Return [x, y] of the center of cell containing provided text 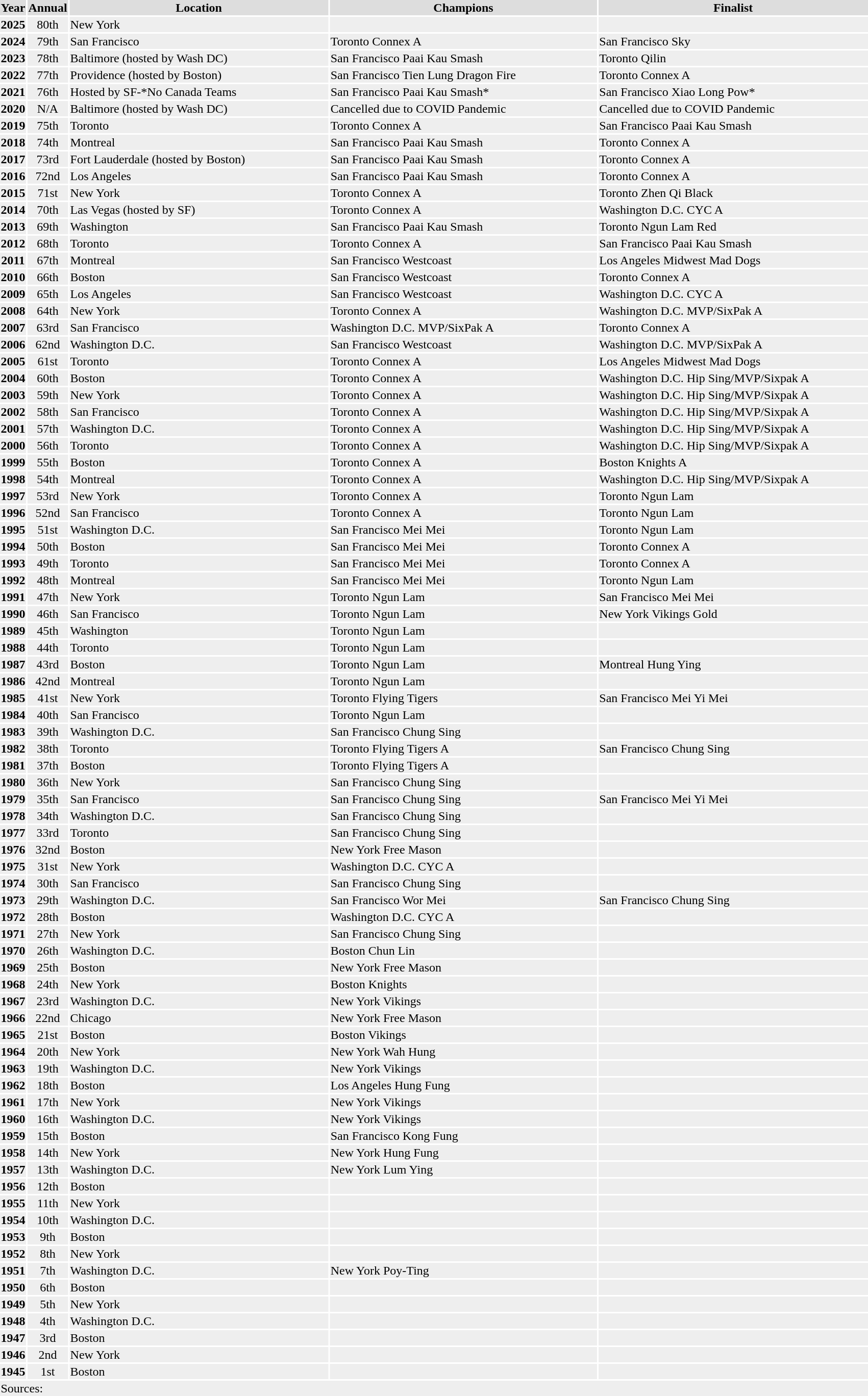
6th [48, 1287]
1950 [13, 1287]
1981 [13, 765]
1986 [13, 681]
1977 [13, 833]
San Francisco Paai Kau Smash* [463, 92]
1956 [13, 1186]
73rd [48, 159]
1996 [13, 513]
1975 [13, 866]
New York Poy-Ting [463, 1270]
51st [48, 530]
17th [48, 1102]
72nd [48, 176]
2007 [13, 328]
2011 [13, 260]
64th [48, 311]
2nd [48, 1355]
1957 [13, 1169]
45th [48, 631]
1962 [13, 1085]
1st [48, 1372]
N/A [48, 109]
1959 [13, 1136]
1946 [13, 1355]
79th [48, 41]
30th [48, 883]
1958 [13, 1153]
2023 [13, 58]
5th [48, 1304]
2022 [13, 75]
47th [48, 597]
80th [48, 24]
Year [13, 8]
1978 [13, 816]
Toronto Ngun Lam Red [733, 227]
12th [48, 1186]
54th [48, 479]
1988 [13, 647]
61st [48, 361]
2010 [13, 277]
48th [48, 580]
22nd [48, 1018]
1970 [13, 951]
1966 [13, 1018]
1968 [13, 984]
46th [48, 614]
1949 [13, 1304]
2001 [13, 429]
2015 [13, 193]
4th [48, 1321]
San Francisco Sky [733, 41]
1973 [13, 900]
2016 [13, 176]
39th [48, 732]
35th [48, 799]
59th [48, 395]
67th [48, 260]
28th [48, 917]
Annual [48, 8]
Toronto Flying Tigers [463, 698]
1990 [13, 614]
26th [48, 951]
55th [48, 462]
76th [48, 92]
1991 [13, 597]
52nd [48, 513]
1994 [13, 546]
1967 [13, 1001]
41st [48, 698]
1954 [13, 1220]
1955 [13, 1203]
Location [199, 8]
San Francisco Kong Fung [463, 1136]
7th [48, 1270]
2019 [13, 126]
60th [48, 378]
3rd [48, 1338]
New York Lum Ying [463, 1169]
42nd [48, 681]
65th [48, 294]
11th [48, 1203]
49th [48, 563]
75th [48, 126]
71st [48, 193]
74th [48, 142]
21st [48, 1035]
9th [48, 1237]
Sources: [434, 1388]
1953 [13, 1237]
66th [48, 277]
78th [48, 58]
1965 [13, 1035]
New York Vikings Gold [733, 614]
32nd [48, 850]
2018 [13, 142]
1960 [13, 1119]
50th [48, 546]
1984 [13, 715]
2006 [13, 344]
13th [48, 1169]
53rd [48, 496]
57th [48, 429]
1989 [13, 631]
10th [48, 1220]
43rd [48, 664]
1952 [13, 1254]
1964 [13, 1052]
1971 [13, 934]
69th [48, 227]
1987 [13, 664]
1963 [13, 1068]
Toronto Zhen Qi Black [733, 193]
New York Hung Fung [463, 1153]
1945 [13, 1372]
2013 [13, 227]
Fort Lauderdale (hosted by Boston) [199, 159]
16th [48, 1119]
1983 [13, 732]
San Francisco Tien Lung Dragon Fire [463, 75]
1982 [13, 749]
New York Wah Hung [463, 1052]
Boston Knights A [733, 462]
14th [48, 1153]
18th [48, 1085]
1947 [13, 1338]
63rd [48, 328]
37th [48, 765]
25th [48, 967]
68th [48, 243]
2024 [13, 41]
1997 [13, 496]
San Francisco Wor Mei [463, 900]
31st [48, 866]
20th [48, 1052]
Montreal Hung Ying [733, 664]
1992 [13, 580]
Las Vegas (hosted by SF) [199, 210]
Toronto Qilin [733, 58]
36th [48, 782]
29th [48, 900]
1999 [13, 462]
San Francisco Xiao Long Pow* [733, 92]
1948 [13, 1321]
2025 [13, 24]
1980 [13, 782]
1951 [13, 1270]
23rd [48, 1001]
1979 [13, 799]
33rd [48, 833]
77th [48, 75]
40th [48, 715]
1972 [13, 917]
2005 [13, 361]
Finalist [733, 8]
1976 [13, 850]
2004 [13, 378]
8th [48, 1254]
Los Angeles Hung Fung [463, 1085]
62nd [48, 344]
2003 [13, 395]
34th [48, 816]
Boston Knights [463, 984]
19th [48, 1068]
1969 [13, 967]
1985 [13, 698]
2008 [13, 311]
2002 [13, 412]
24th [48, 984]
Chicago [199, 1018]
58th [48, 412]
Boston Vikings [463, 1035]
56th [48, 445]
1995 [13, 530]
Hosted by SF-*No Canada Teams [199, 92]
1998 [13, 479]
2017 [13, 159]
1993 [13, 563]
2009 [13, 294]
70th [48, 210]
1961 [13, 1102]
1974 [13, 883]
2000 [13, 445]
44th [48, 647]
27th [48, 934]
2012 [13, 243]
2021 [13, 92]
2014 [13, 210]
Champions [463, 8]
15th [48, 1136]
Boston Chun Lin [463, 951]
38th [48, 749]
2020 [13, 109]
Providence (hosted by Boston) [199, 75]
